Find where the given text appears and provide that cell's center as [x, y] coordinate. 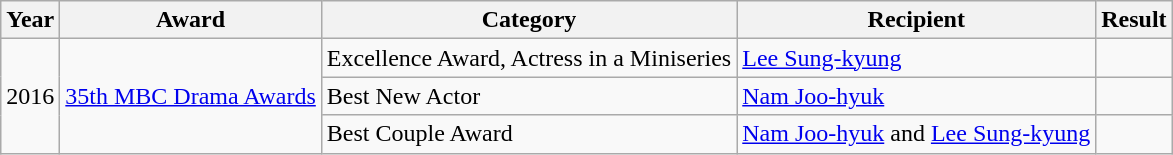
Lee Sung-kyung [916, 58]
Result [1134, 20]
Nam Joo-hyuk and Lee Sung-kyung [916, 134]
Excellence Award, Actress in a Miniseries [528, 58]
Best New Actor [528, 96]
Best Couple Award [528, 134]
35th MBC Drama Awards [191, 96]
Category [528, 20]
Recipient [916, 20]
Year [30, 20]
2016 [30, 96]
Award [191, 20]
Nam Joo-hyuk [916, 96]
